For the text-containing cell, return its midpoint in (x, y) coordinate format. 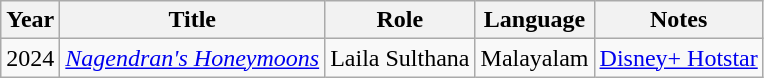
Disney+ Hotstar (678, 58)
Year (30, 20)
2024 (30, 58)
Notes (678, 20)
Laila Sulthana (400, 58)
Role (400, 20)
Title (192, 20)
Language (534, 20)
Malayalam (534, 58)
Nagendran's Honeymoons (192, 58)
